Determine the (X, Y) coordinate at the center of the cell enclosing the given text.  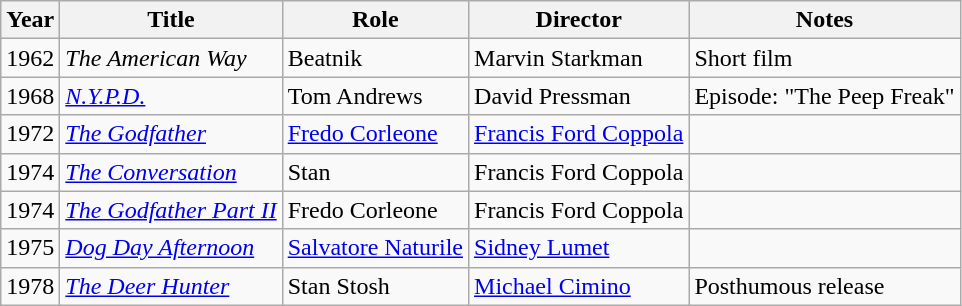
The Conversation (171, 172)
The Godfather Part II (171, 210)
Notes (824, 20)
Salvatore Naturile (375, 248)
Title (171, 20)
1972 (30, 134)
1975 (30, 248)
The American Way (171, 58)
Posthumous release (824, 286)
Marvin Starkman (579, 58)
Dog Day Afternoon (171, 248)
Role (375, 20)
David Pressman (579, 96)
The Godfather (171, 134)
Year (30, 20)
N.Y.P.D. (171, 96)
Stan (375, 172)
1978 (30, 286)
Short film (824, 58)
Tom Andrews (375, 96)
1962 (30, 58)
Michael Cimino (579, 286)
The Deer Hunter (171, 286)
Stan Stosh (375, 286)
Beatnik (375, 58)
1968 (30, 96)
Episode: "The Peep Freak" (824, 96)
Sidney Lumet (579, 248)
Director (579, 20)
